Pinpoint the cell where the given text exists, returning its [x, y] midpoint coordinate. 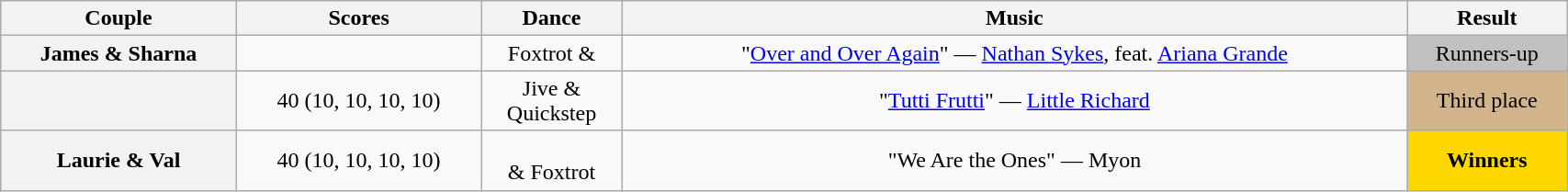
Jive &Quickstep [551, 101]
Third place [1487, 101]
Result [1487, 18]
Dance [551, 18]
"Tutti Frutti" — Little Richard [1014, 101]
& Foxtrot [551, 160]
Couple [118, 18]
Runners-up [1487, 53]
"Over and Over Again" — Nathan Sykes, feat. Ariana Grande [1014, 53]
Scores [358, 18]
Laurie & Val [118, 160]
James & Sharna [118, 53]
Winners [1487, 160]
Music [1014, 18]
"We Are the Ones" — Myon [1014, 160]
Foxtrot & [551, 53]
